Return [x, y] of the center of cell containing provided text 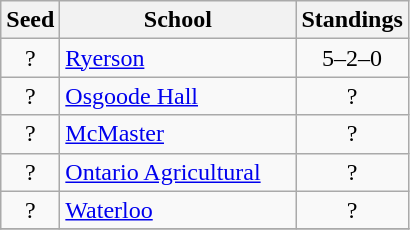
Standings [352, 20]
McMaster [178, 134]
Osgoode Hall [178, 96]
5–2–0 [352, 58]
Seed [30, 20]
Ryerson [178, 58]
Ontario Agricultural [178, 172]
Waterloo [178, 210]
School [178, 20]
